Determine the (X, Y) coordinate at the center of the cell enclosing the given text.  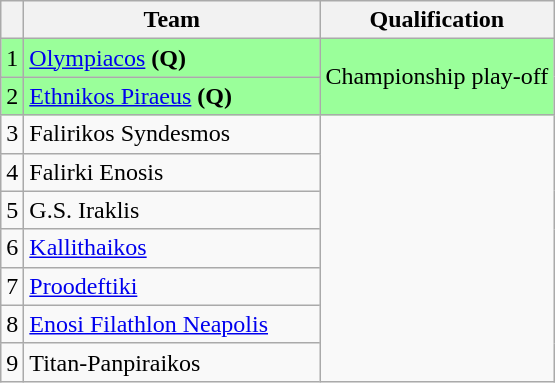
7 (12, 286)
Ethnikos Piraeus (Q) (172, 96)
Olympiacos (Q) (172, 58)
G.S. Iraklis (172, 210)
Kallithaikos (172, 248)
Enosi Filathlon Neapolis (172, 324)
2 (12, 96)
4 (12, 172)
9 (12, 362)
6 (12, 248)
Falirki Enosis (172, 172)
3 (12, 134)
Titan-Panpiraikos (172, 362)
Falirikos Syndesmos (172, 134)
Championship play-off (437, 77)
8 (12, 324)
Team (172, 20)
Proodeftiki (172, 286)
5 (12, 210)
Qualification (437, 20)
1 (12, 58)
